From the cell containing the given text, extract its center point as [x, y] coordinate. 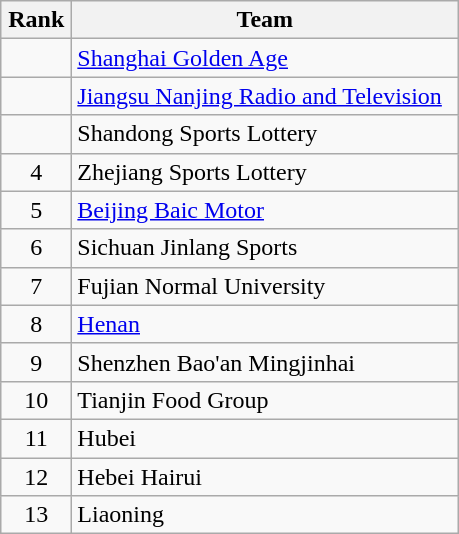
9 [36, 362]
Tianjin Food Group [265, 400]
Hebei Hairui [265, 477]
10 [36, 400]
11 [36, 438]
Hubei [265, 438]
5 [36, 210]
7 [36, 286]
Beijing Baic Motor [265, 210]
Shandong Sports Lottery [265, 134]
12 [36, 477]
Zhejiang Sports Lottery [265, 172]
Sichuan Jinlang Sports [265, 248]
Jiangsu Nanjing Radio and Television [265, 96]
Liaoning [265, 515]
Shenzhen Bao'an Mingjinhai [265, 362]
Rank [36, 20]
Fujian Normal University [265, 286]
8 [36, 324]
Team [265, 20]
Henan [265, 324]
6 [36, 248]
Shanghai Golden Age [265, 58]
4 [36, 172]
13 [36, 515]
